Extract the (X, Y) coordinate from the center of the cell holding the provided text.  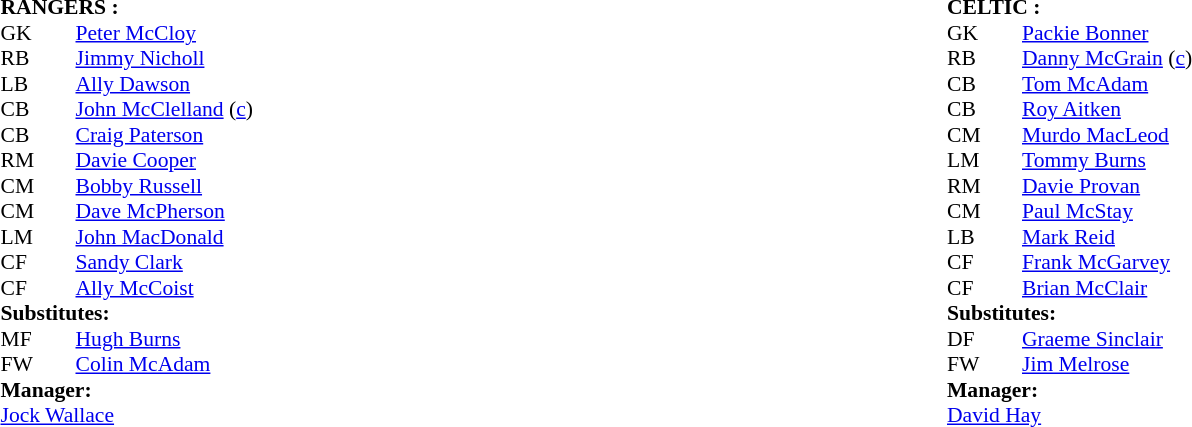
Jimmy Nicholl (164, 59)
Packie Bonner (1107, 33)
Tom McAdam (1107, 84)
Jim Melrose (1107, 365)
Bobby Russell (164, 186)
MF (19, 339)
John MacDonald (164, 237)
Hugh Burns (164, 339)
Danny McGrain (c) (1107, 59)
Davie Provan (1107, 186)
DF (966, 339)
Sandy Clark (164, 263)
Murdo MacLeod (1107, 135)
Mark Reid (1107, 237)
Roy Aitken (1107, 109)
Tommy Burns (1107, 161)
Davie Cooper (164, 161)
Ally Dawson (164, 84)
Colin McAdam (164, 365)
Paul McStay (1107, 211)
Graeme Sinclair (1107, 339)
Dave McPherson (164, 211)
Frank McGarvey (1107, 263)
Peter McCloy (164, 33)
John McClelland (c) (164, 109)
Brian McClair (1107, 288)
Ally McCoist (164, 288)
Craig Paterson (164, 135)
